Search for the cell housing the specified text and yield its (X, Y) center coordinate. 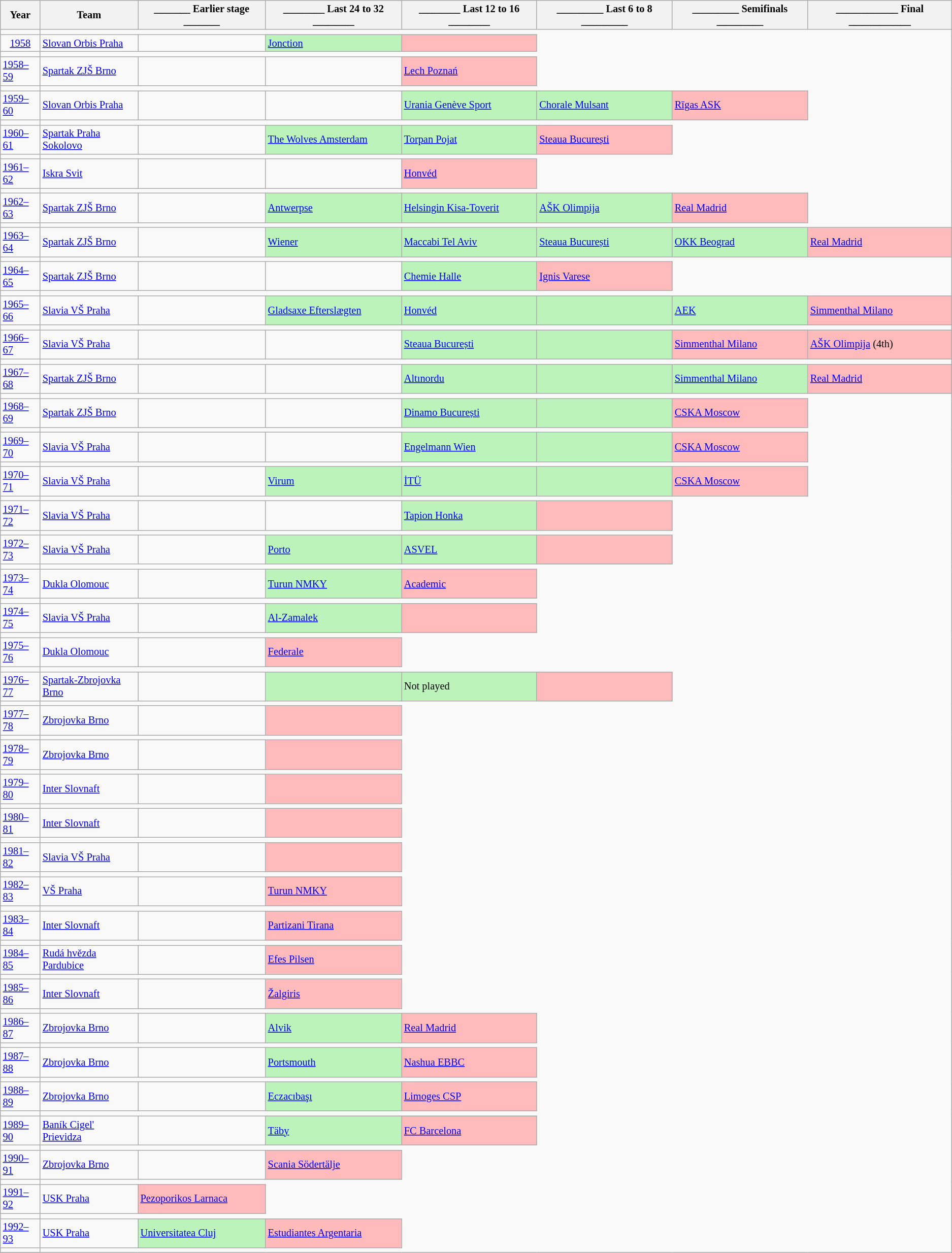
1986–87 (20, 1028)
1985–86 (20, 994)
Team (89, 15)
Spartak-Zbrojovka Brno (89, 686)
Federale (334, 652)
________ Last 24 to 32 ________ (334, 15)
1962–63 (20, 208)
1971–72 (20, 515)
1977–78 (20, 720)
1991–92 (20, 1199)
Gladsaxe Efterslægten (334, 310)
1976–77 (20, 686)
____________ Final ____________ (880, 15)
AŠK Olimpija (604, 208)
1966–67 (20, 344)
1988–89 (20, 1096)
Dinamo București (469, 413)
AEK (740, 310)
Ignis Varese (604, 276)
1992–93 (20, 1233)
1965–66 (20, 310)
1964–65 (20, 276)
1980–81 (20, 823)
_______ Earlier stage _______ (202, 15)
Scania Södertälje (334, 1165)
Academic (469, 584)
Virum (334, 481)
AŠK Olimpija (4th) (880, 344)
Antwerpse (334, 208)
ASVEL (469, 549)
1990–91 (20, 1165)
Not played (469, 686)
1959–60 (20, 105)
1978–79 (20, 754)
Engelmann Wien (469, 447)
Wiener (334, 242)
1967–68 (20, 379)
Alvik (334, 1028)
Jonction (334, 43)
1961–62 (20, 174)
1974–75 (20, 618)
1979–80 (20, 789)
Portsmouth (334, 1062)
Rīgas ASK (740, 105)
Nashua EBBC (469, 1062)
1973–74 (20, 584)
Partizani Tirana (334, 926)
_________ Last 6 to 8 _________ (604, 15)
Porto (334, 549)
Urania Genève Sport (469, 105)
Chemie Halle (469, 276)
1963–64 (20, 242)
FC Barcelona (469, 1131)
1972–73 (20, 549)
Spartak Praha Sokolovo (89, 140)
Žalgiris (334, 994)
1975–76 (20, 652)
1989–90 (20, 1131)
Chorale Mulsant (604, 105)
Täby (334, 1131)
Estudiantes Argentaria (334, 1233)
1969–70 (20, 447)
Rudá hvězda Pardubice (89, 960)
Efes Pilsen (334, 960)
Year (20, 15)
1983–84 (20, 926)
1960–61 (20, 140)
Tapion Honka (469, 515)
_________ Semifinals _________ (740, 15)
1982–83 (20, 891)
Torpan Pojat (469, 140)
Eczacıbaşı (334, 1096)
Iskra Svit (89, 174)
Universitatea Cluj (202, 1233)
İTÜ (469, 481)
1970–71 (20, 481)
The Wolves Amsterdam (334, 140)
Lech Poznań (469, 71)
1981–82 (20, 857)
Pezoporikos Larnaca (202, 1199)
Altınordu (469, 379)
VŠ Praha (89, 891)
1968–69 (20, 413)
Limoges CSP (469, 1096)
1987–88 (20, 1062)
1958 (20, 43)
Helsingin Kisa-Toverit (469, 208)
1984–85 (20, 960)
Baník Cigel' Prievidza (89, 1131)
________ Last 12 to 16 ________ (469, 15)
OKK Beograd (740, 242)
1958–59 (20, 71)
Maccabi Tel Aviv (469, 242)
Al-Zamalek (334, 618)
